Pinpoint the cell where the given text exists, returning its [X, Y] midpoint coordinate. 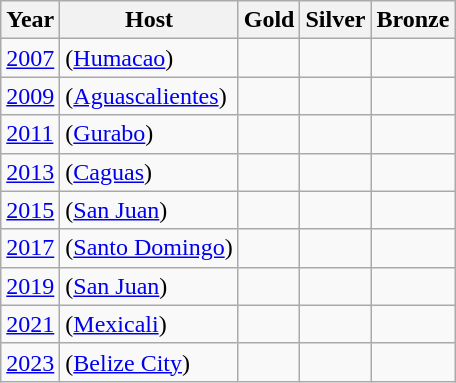
2013 [30, 172]
(Belize City) [149, 362]
2023 [30, 362]
2011 [30, 134]
2015 [30, 210]
(Mexicali) [149, 324]
Gold [269, 20]
Year [30, 20]
(Caguas) [149, 172]
2017 [30, 248]
(Humacao) [149, 58]
(Gurabo) [149, 134]
Host [149, 20]
2021 [30, 324]
Silver [336, 20]
(Aguascalientes) [149, 96]
2019 [30, 286]
(Santo Domingo) [149, 248]
Bronze [413, 20]
2007 [30, 58]
2009 [30, 96]
